Detect which cell encompasses the target text, then output its (X, Y) center coordinate. 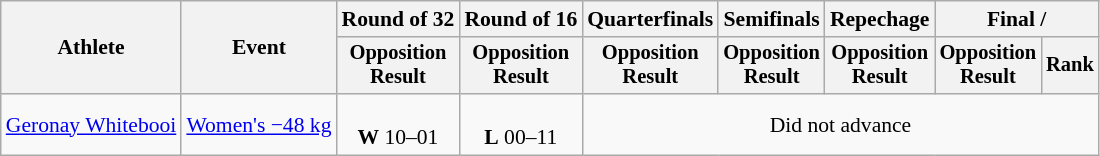
Women's −48 kg (258, 124)
Quarterfinals (650, 19)
Round of 32 (398, 19)
Event (258, 48)
Repechage (880, 19)
Semifinals (772, 19)
Round of 16 (520, 19)
L 00–11 (520, 124)
Did not advance (840, 124)
W 10–01 (398, 124)
Rank (1070, 66)
Final / (1017, 19)
Geronay Whitebooi (92, 124)
Athlete (92, 48)
